Capture the cell that displays the provided text and extract its [x, y] central coordinate. 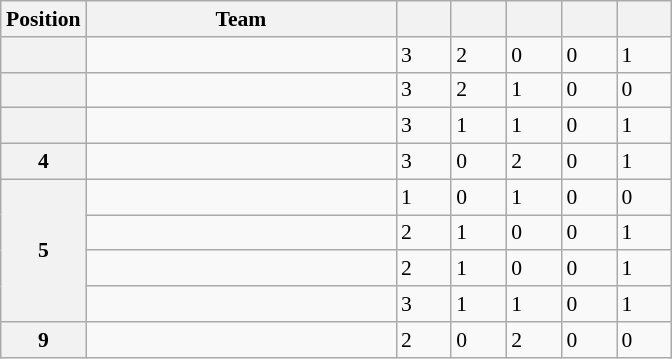
Team [241, 19]
Position [44, 19]
5 [44, 250]
4 [44, 162]
9 [44, 340]
